For the text-containing cell, return its midpoint in [X, Y] coordinate format. 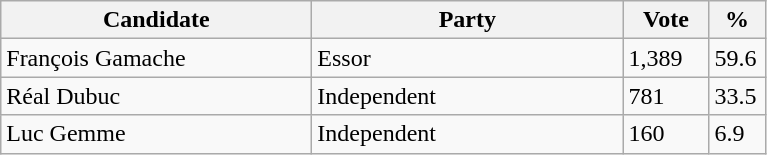
Party [468, 20]
59.6 [737, 58]
Candidate [156, 20]
Réal Dubuc [156, 96]
33.5 [737, 96]
1,389 [666, 58]
Essor [468, 58]
781 [666, 96]
François Gamache [156, 58]
Vote [666, 20]
% [737, 20]
Luc Gemme [156, 134]
160 [666, 134]
6.9 [737, 134]
